Extract the (x, y) coordinate from the center of the cell holding the provided text.  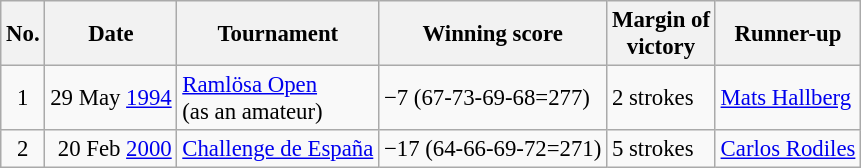
5 strokes (662, 149)
Mats Hallberg (788, 98)
2 strokes (662, 98)
Carlos Rodiles (788, 149)
20 Feb 2000 (111, 149)
Challenge de España (278, 149)
2 (23, 149)
1 (23, 98)
Winning score (493, 34)
Ramlösa Open(as an amateur) (278, 98)
Date (111, 34)
29 May 1994 (111, 98)
Runner-up (788, 34)
Margin ofvictory (662, 34)
Tournament (278, 34)
No. (23, 34)
−7 (67-73-69-68=277) (493, 98)
−17 (64-66-69-72=271) (493, 149)
